Provide the (x, y) coordinate of the cell's center where the given text is located.  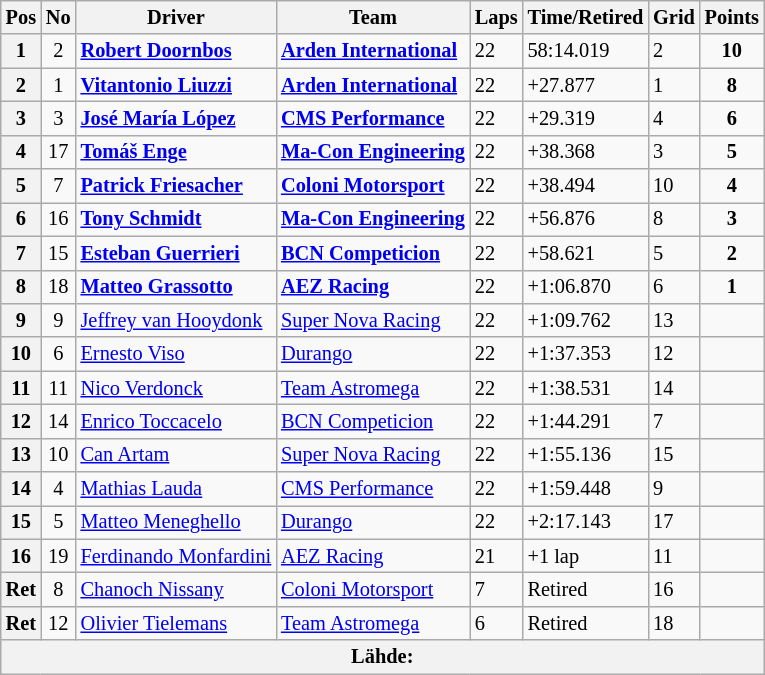
Robert Doornbos (176, 51)
+1:59.448 (586, 489)
José María López (176, 118)
No (58, 17)
+1:37.353 (586, 354)
+29.319 (586, 118)
+56.876 (586, 219)
+27.877 (586, 85)
Nico Verdonck (176, 388)
+38.494 (586, 186)
Jeffrey van Hooydonk (176, 320)
Driver (176, 17)
Laps (496, 17)
58:14.019 (586, 51)
Lähde: (382, 657)
Points (732, 17)
+38.368 (586, 152)
Matteo Grassotto (176, 287)
+1:44.291 (586, 421)
+2:17.143 (586, 522)
21 (496, 556)
Enrico Toccacelo (176, 421)
+1:38.531 (586, 388)
+1:55.136 (586, 455)
+58.621 (586, 253)
Ernesto Viso (176, 354)
Can Artam (176, 455)
Tony Schmidt (176, 219)
Mathias Lauda (176, 489)
Ferdinando Monfardini (176, 556)
Pos (21, 17)
Tomáš Enge (176, 152)
Team (373, 17)
Vitantonio Liuzzi (176, 85)
Patrick Friesacher (176, 186)
+1:06.870 (586, 287)
19 (58, 556)
Olivier Tielemans (176, 623)
Chanoch Nissany (176, 589)
Time/Retired (586, 17)
Matteo Meneghello (176, 522)
+1:09.762 (586, 320)
Grid (674, 17)
+1 lap (586, 556)
Esteban Guerrieri (176, 253)
